Search for the cell housing the specified text and yield its [x, y] center coordinate. 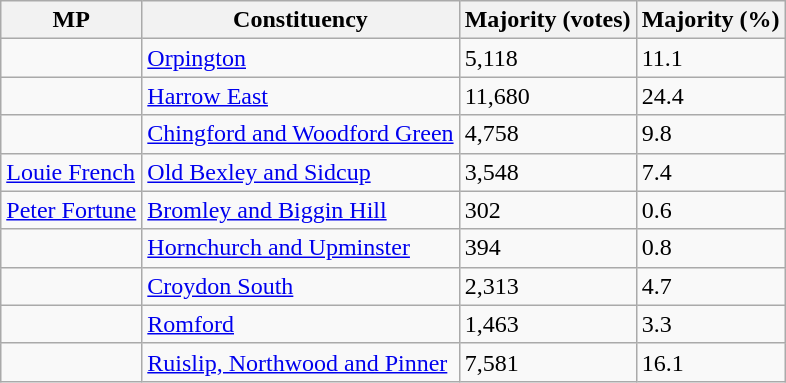
11.1 [710, 58]
Majority (votes) [548, 20]
2,313 [548, 286]
Orpington [300, 58]
Chingford and Woodford Green [300, 134]
24.4 [710, 96]
Croydon South [300, 286]
Romford [300, 324]
Hornchurch and Upminster [300, 248]
0.6 [710, 210]
16.1 [710, 362]
4,758 [548, 134]
Harrow East [300, 96]
9.8 [710, 134]
Bromley and Biggin Hill [300, 210]
302 [548, 210]
11,680 [548, 96]
MP [72, 20]
0.8 [710, 248]
Peter Fortune [72, 210]
Ruislip, Northwood and Pinner [300, 362]
394 [548, 248]
Majority (%) [710, 20]
Constituency [300, 20]
7,581 [548, 362]
3,548 [548, 172]
5,118 [548, 58]
1,463 [548, 324]
3.3 [710, 324]
7.4 [710, 172]
4.7 [710, 286]
Old Bexley and Sidcup [300, 172]
Louie French [72, 172]
